Return (X, Y) of the center of cell containing provided text 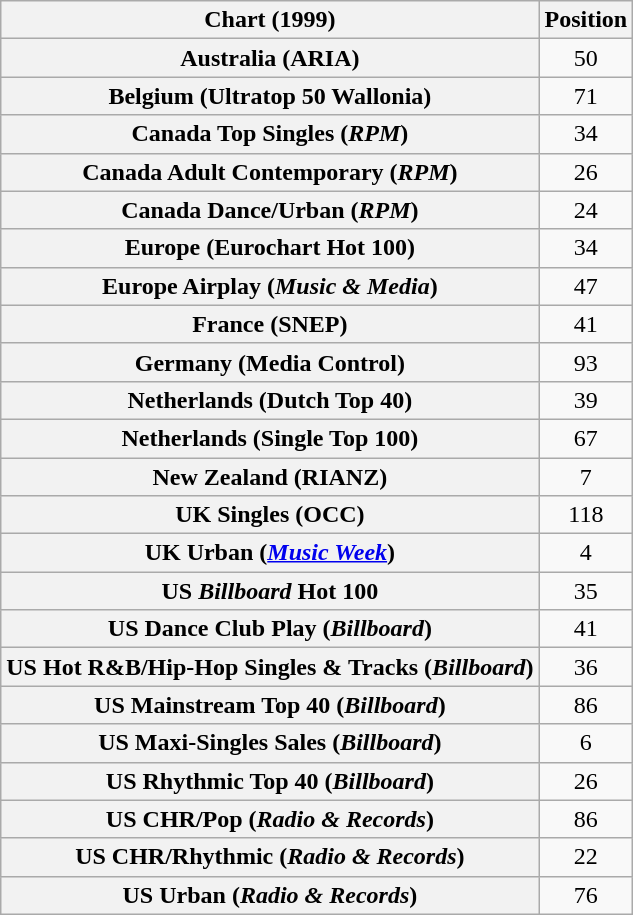
4 (586, 553)
US Maxi-Singles Sales (Billboard) (270, 743)
47 (586, 286)
US Urban (Radio & Records) (270, 895)
US Hot R&B/Hip-Hop Singles & Tracks (Billboard) (270, 667)
71 (586, 96)
22 (586, 857)
Europe (Eurochart Hot 100) (270, 248)
Australia (ARIA) (270, 58)
Canada Adult Contemporary (RPM) (270, 172)
76 (586, 895)
50 (586, 58)
US Mainstream Top 40 (Billboard) (270, 705)
Netherlands (Dutch Top 40) (270, 400)
US CHR/Rhythmic (Radio & Records) (270, 857)
Belgium (Ultratop 50 Wallonia) (270, 96)
US Billboard Hot 100 (270, 591)
Chart (1999) (270, 20)
New Zealand (RIANZ) (270, 477)
UK Singles (OCC) (270, 515)
118 (586, 515)
Canada Dance/Urban (RPM) (270, 210)
7 (586, 477)
35 (586, 591)
US Rhythmic Top 40 (Billboard) (270, 781)
Canada Top Singles (RPM) (270, 134)
Position (586, 20)
UK Urban (Music Week) (270, 553)
US CHR/Pop (Radio & Records) (270, 819)
93 (586, 362)
Germany (Media Control) (270, 362)
6 (586, 743)
24 (586, 210)
Netherlands (Single Top 100) (270, 438)
67 (586, 438)
39 (586, 400)
US Dance Club Play (Billboard) (270, 629)
France (SNEP) (270, 324)
36 (586, 667)
Europe Airplay (Music & Media) (270, 286)
